From the cell containing the given text, extract its center point as [X, Y] coordinate. 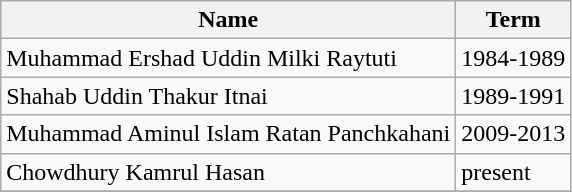
Chowdhury Kamrul Hasan [228, 172]
present [514, 172]
Muhammad Ershad Uddin Milki Raytuti [228, 58]
Name [228, 20]
1984-1989 [514, 58]
1989-1991 [514, 96]
Term [514, 20]
Shahab Uddin Thakur Itnai [228, 96]
2009-2013 [514, 134]
Muhammad Aminul Islam Ratan Panchkahani [228, 134]
